For the text-containing cell, return its midpoint in (X, Y) coordinate format. 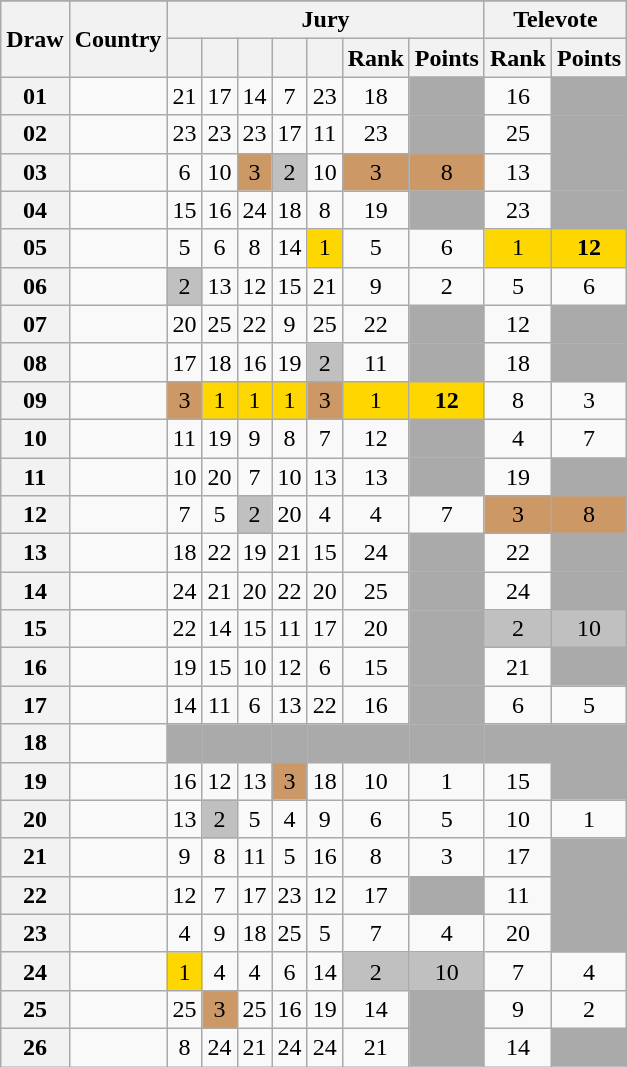
02 (35, 134)
06 (35, 286)
01 (35, 96)
05 (35, 248)
08 (35, 362)
Draw (35, 39)
07 (35, 324)
Jury (326, 20)
04 (35, 210)
Televote (555, 20)
Country (118, 39)
03 (35, 172)
09 (35, 400)
26 (35, 1047)
